Identify which cell holds the provided text, then report its (X, Y) central coordinate. 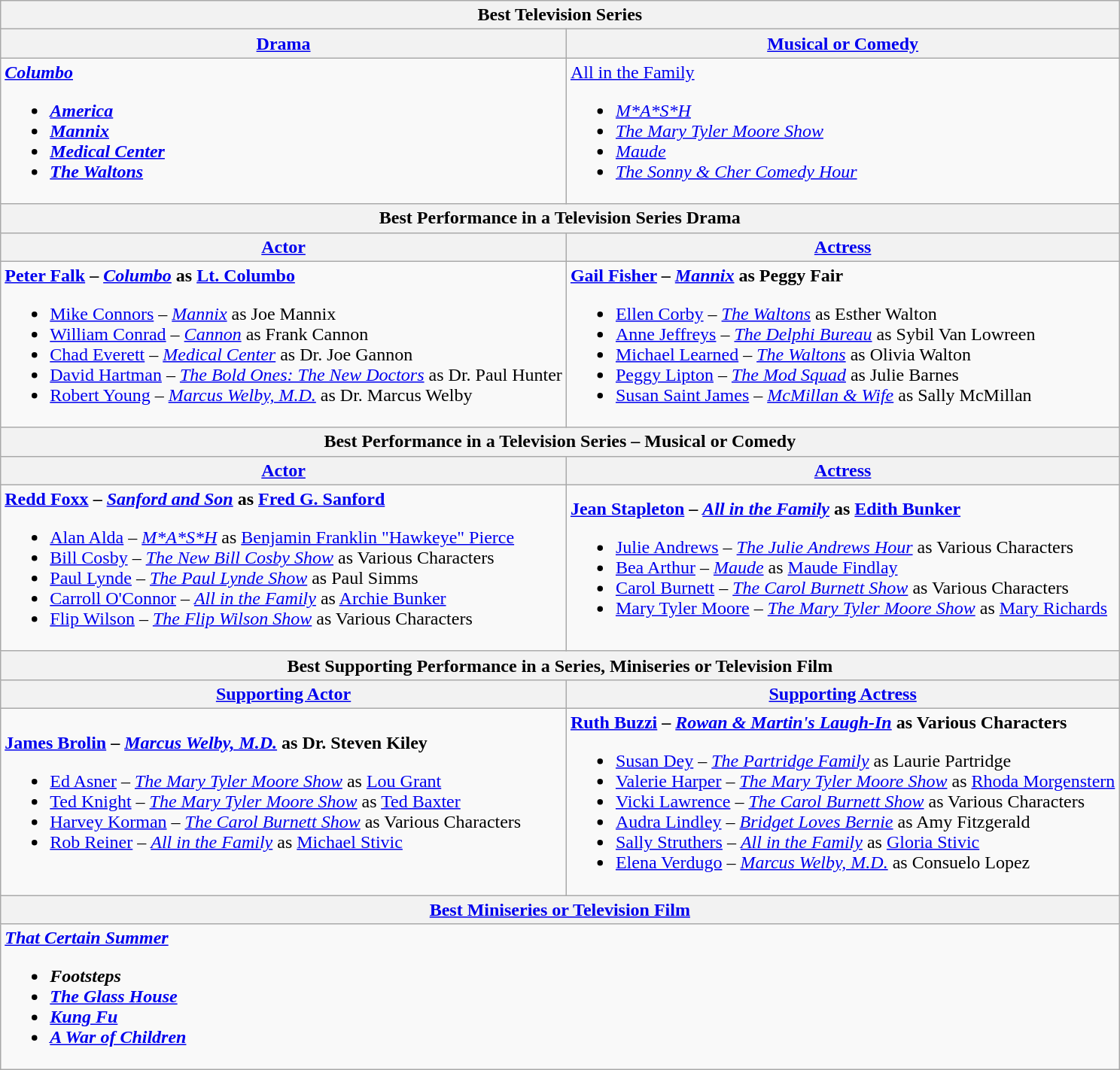
Drama (284, 44)
Best Performance in a Television Series Drama (560, 218)
Best Performance in a Television Series – Musical or Comedy (560, 442)
Supporting Actor (284, 694)
That Certain SummerFootstepsThe Glass HouseKung FuA War of Children (560, 997)
ColumboAmericaMannixMedical CenterThe Waltons (284, 131)
Best Television Series (560, 15)
Supporting Actress (842, 694)
Best Supporting Performance in a Series, Miniseries or Television Film (560, 665)
All in the FamilyM*A*S*HThe Mary Tyler Moore ShowMaudeThe Sonny & Cher Comedy Hour (842, 131)
Musical or Comedy (842, 44)
Best Miniseries or Television Film (560, 910)
